Determine the [X, Y] coordinate at the center of the cell enclosing the given text.  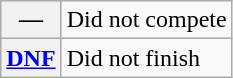
— [31, 20]
Did not finish [146, 58]
DNF [31, 58]
Did not compete [146, 20]
